Pinpoint the cell where the given text exists, returning its [x, y] midpoint coordinate. 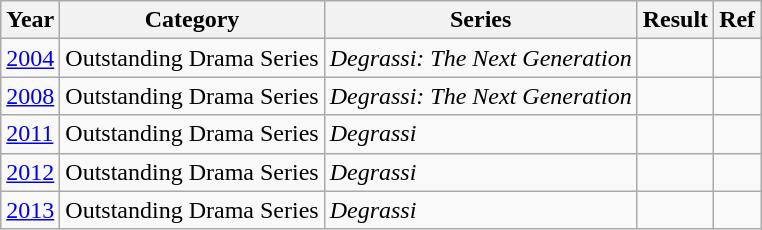
2008 [30, 96]
Year [30, 20]
2011 [30, 134]
2012 [30, 172]
Ref [738, 20]
Result [675, 20]
2004 [30, 58]
2013 [30, 210]
Series [480, 20]
Category [192, 20]
